Detect which cell encompasses the target text, then output its (x, y) center coordinate. 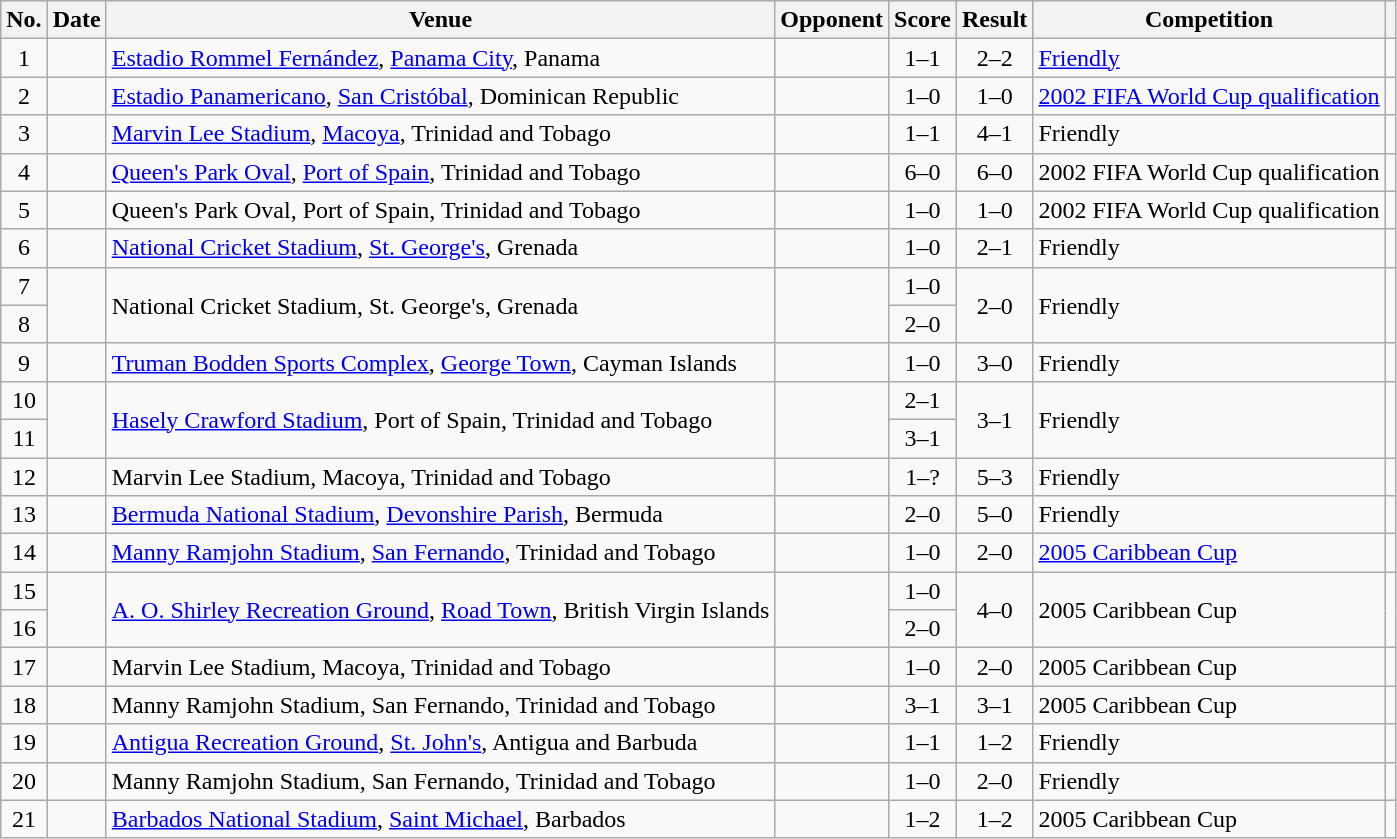
2–2 (994, 58)
8 (24, 324)
3 (24, 134)
9 (24, 362)
20 (24, 781)
4 (24, 172)
Competition (1209, 20)
Antigua Recreation Ground, St. John's, Antigua and Barbuda (440, 743)
Date (76, 20)
17 (24, 667)
Result (994, 20)
2 (24, 96)
A. O. Shirley Recreation Ground, Road Town, British Virgin Islands (440, 610)
1 (24, 58)
Venue (440, 20)
Bermuda National Stadium, Devonshire Parish, Bermuda (440, 515)
1–? (923, 477)
15 (24, 591)
6 (24, 248)
18 (24, 705)
4–1 (994, 134)
Score (923, 20)
5 (24, 210)
Estadio Panamericano, San Cristóbal, Dominican Republic (440, 96)
19 (24, 743)
No. (24, 20)
14 (24, 553)
Opponent (832, 20)
Hasely Crawford Stadium, Port of Spain, Trinidad and Tobago (440, 419)
21 (24, 819)
4–0 (994, 610)
Barbados National Stadium, Saint Michael, Barbados (440, 819)
Estadio Rommel Fernández, Panama City, Panama (440, 58)
10 (24, 400)
5–3 (994, 477)
11 (24, 438)
12 (24, 477)
Truman Bodden Sports Complex, George Town, Cayman Islands (440, 362)
5–0 (994, 515)
7 (24, 286)
3–0 (994, 362)
16 (24, 629)
13 (24, 515)
